Capture the cell that displays the provided text and extract its [X, Y] central coordinate. 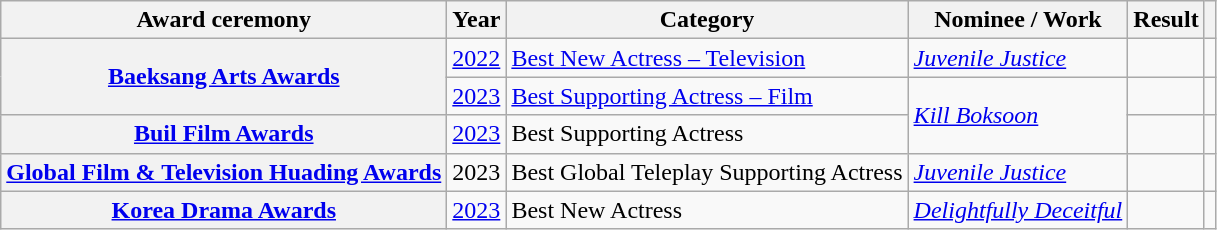
2022 [476, 58]
Best Supporting Actress – Film [707, 96]
Year [476, 20]
Result [1166, 20]
Delightfully Deceitful [1018, 210]
Nominee / Work [1018, 20]
Best Supporting Actress [707, 134]
Category [707, 20]
Buil Film Awards [224, 134]
Kill Boksoon [1018, 115]
Korea Drama Awards [224, 210]
Global Film & Television Huading Awards [224, 172]
Best New Actress – Television [707, 58]
Baeksang Arts Awards [224, 77]
Best New Actress [707, 210]
Best Global Teleplay Supporting Actress [707, 172]
Award ceremony [224, 20]
